Capture the cell that displays the provided text and extract its [x, y] central coordinate. 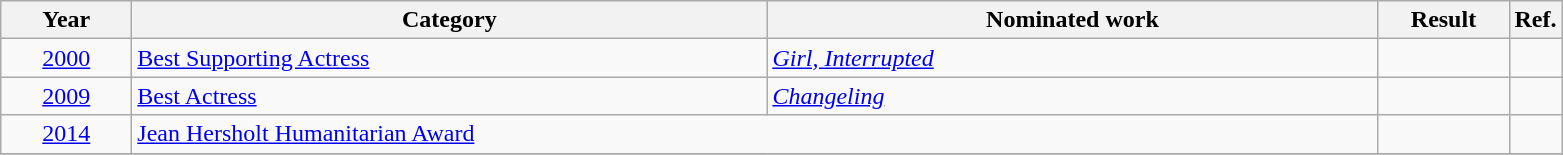
Girl, Interrupted [1072, 58]
Nominated work [1072, 20]
2014 [66, 134]
Ref. [1536, 20]
Best Actress [450, 96]
Changeling [1072, 96]
Category [450, 20]
Result [1444, 20]
2000 [66, 58]
Jean Hersholt Humanitarian Award [755, 134]
2009 [66, 96]
Year [66, 20]
Best Supporting Actress [450, 58]
